Scan for the cell matching the given text and deliver its [x, y] coordinate at center. 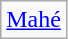
Mahé [34, 20]
